Return the (x, y) coordinate for the center point of the cell that contains the specified text.  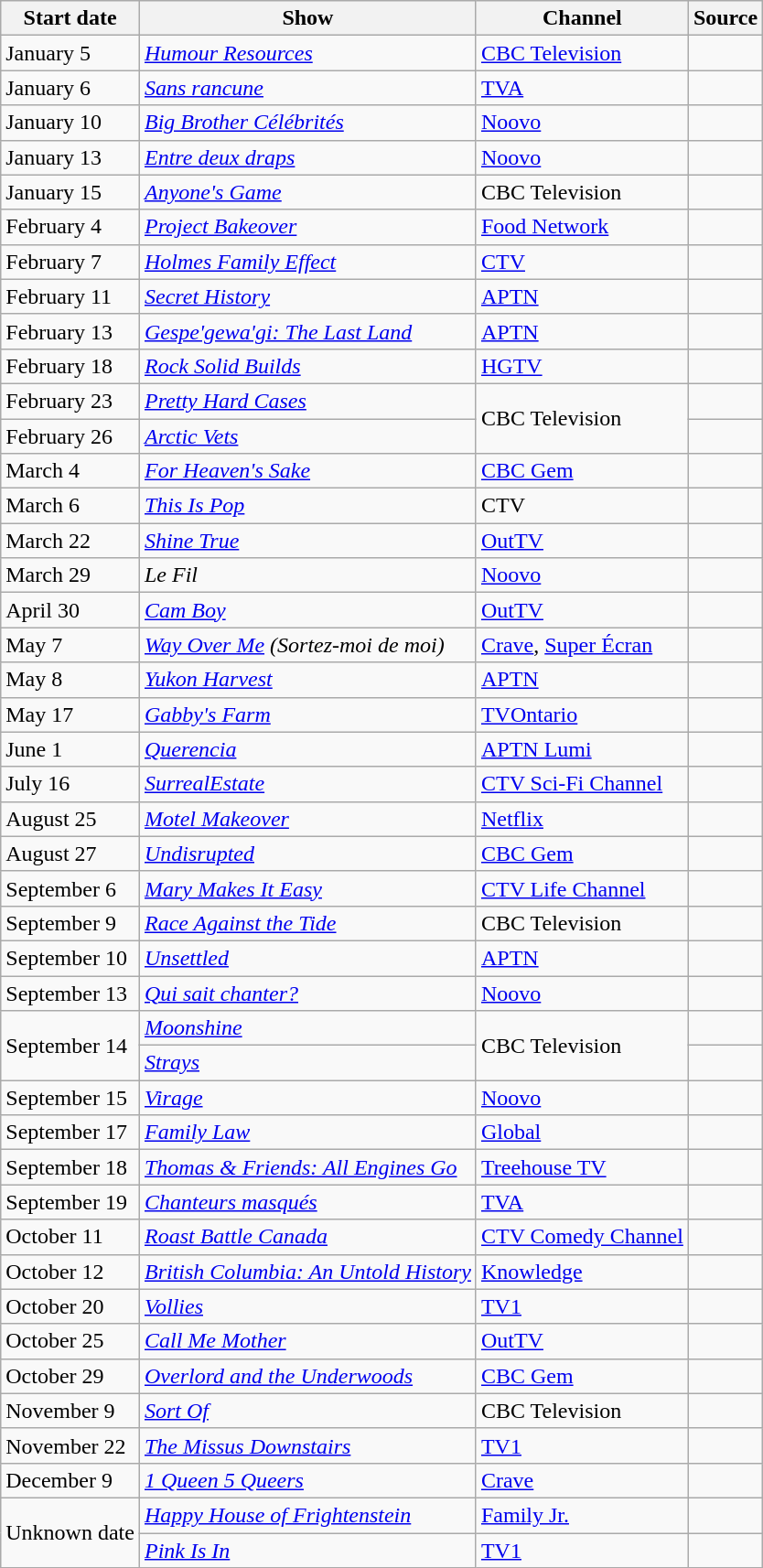
Big Brother Célébrités (307, 123)
February 11 (70, 296)
February 4 (70, 227)
January 13 (70, 157)
Start date (70, 18)
Way Over Me (Sortez-moi de moi) (307, 645)
February 13 (70, 331)
Knowledge (582, 1272)
CTV Sci-Fi Channel (582, 784)
September 19 (70, 1202)
July 16 (70, 784)
1 Queen 5 Queers (307, 1480)
Sans rancune (307, 88)
Project Bakeover (307, 227)
The Missus Downstairs (307, 1445)
HGTV (582, 366)
Race Against the Tide (307, 923)
January 6 (70, 88)
Shine True (307, 541)
Source (725, 18)
Treehouse TV (582, 1167)
October 11 (70, 1237)
October 20 (70, 1306)
Querencia (307, 749)
February 7 (70, 262)
Show (307, 18)
Unknown date (70, 1532)
September 17 (70, 1133)
Humour Resources (307, 53)
October 12 (70, 1272)
September 13 (70, 993)
CTV Comedy Channel (582, 1237)
TVOntario (582, 714)
Roast Battle Canada (307, 1237)
Chanteurs masqués (307, 1202)
Moonshine (307, 1028)
February 23 (70, 401)
March 6 (70, 506)
September 10 (70, 958)
August 25 (70, 819)
Undisrupted (307, 854)
December 9 (70, 1480)
Holmes Family Effect (307, 262)
Unsettled (307, 958)
Gespe'gewa'gi: The Last Land (307, 331)
Thomas & Friends: All Engines Go (307, 1167)
Rock Solid Builds (307, 366)
January 15 (70, 192)
Entre deux draps (307, 157)
Channel (582, 18)
June 1 (70, 749)
APTN Lumi (582, 749)
January 10 (70, 123)
Secret History (307, 296)
September 14 (70, 1046)
Anyone's Game (307, 192)
October 29 (70, 1376)
February 18 (70, 366)
March 4 (70, 471)
Strays (307, 1063)
May 17 (70, 714)
Pink Is In (307, 1551)
Overlord and the Underwoods (307, 1376)
CTV Life Channel (582, 888)
November 9 (70, 1411)
Call Me Mother (307, 1341)
August 27 (70, 854)
Gabby's Farm (307, 714)
Family Law (307, 1133)
Family Jr. (582, 1515)
British Columbia: An Untold History (307, 1272)
Food Network (582, 227)
Mary Makes It Easy (307, 888)
Global (582, 1133)
For Heaven's Sake (307, 471)
Vollies (307, 1306)
SurrealEstate (307, 784)
Motel Makeover (307, 819)
Arctic Vets (307, 436)
May 7 (70, 645)
Netflix (582, 819)
Crave, Super Écran (582, 645)
October 25 (70, 1341)
April 30 (70, 610)
Pretty Hard Cases (307, 401)
Cam Boy (307, 610)
Happy House of Frightenstein (307, 1515)
Yukon Harvest (307, 680)
Crave (582, 1480)
Sort Of (307, 1411)
September 18 (70, 1167)
March 29 (70, 575)
November 22 (70, 1445)
January 5 (70, 53)
September 6 (70, 888)
September 9 (70, 923)
Le Fil (307, 575)
Virage (307, 1098)
May 8 (70, 680)
February 26 (70, 436)
March 22 (70, 541)
September 15 (70, 1098)
Qui sait chanter? (307, 993)
This Is Pop (307, 506)
